Extract the (x, y) coordinate from the center of the cell holding the provided text.  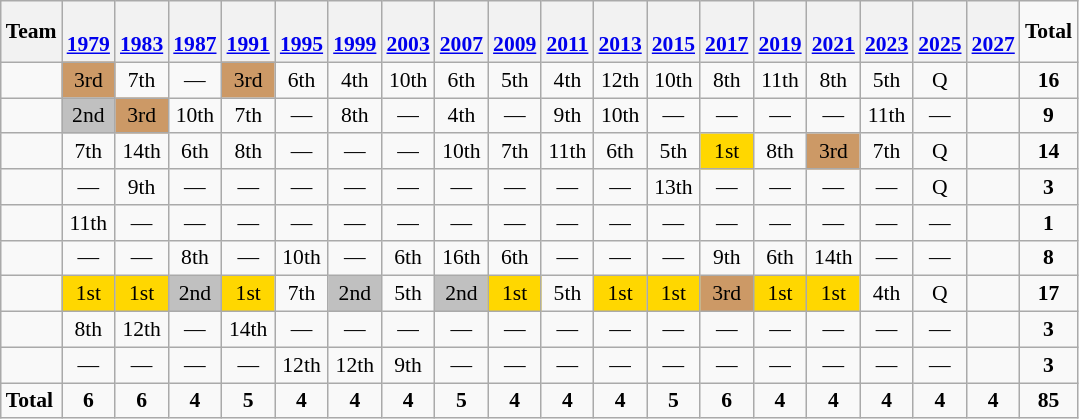
1 (1048, 223)
16 (1048, 80)
1999 (354, 32)
13th (674, 187)
2003 (408, 32)
16th (462, 258)
2015 (674, 32)
2009 (514, 32)
9 (1048, 116)
2007 (462, 32)
14 (1048, 152)
1995 (302, 32)
1979 (88, 32)
2021 (834, 32)
2017 (726, 32)
Team (32, 32)
2013 (620, 32)
17 (1048, 294)
85 (1048, 401)
1983 (142, 32)
2023 (886, 32)
1987 (194, 32)
1991 (248, 32)
2019 (780, 32)
2011 (567, 32)
2027 (994, 32)
8 (1048, 258)
2025 (940, 32)
